For the text-containing cell, return its midpoint in (x, y) coordinate format. 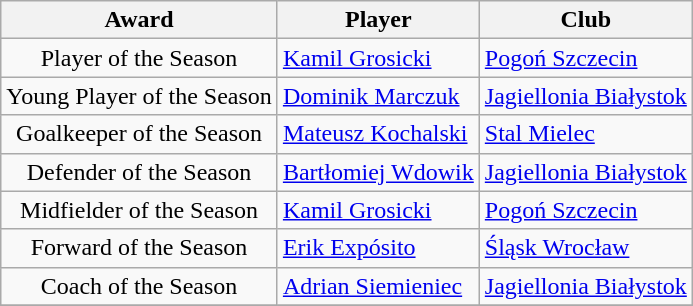
Stal Mielec (586, 134)
Mateusz Kochalski (378, 134)
Midfielder of the Season (140, 210)
Club (586, 20)
Dominik Marczuk (378, 96)
Award (140, 20)
Goalkeeper of the Season (140, 134)
Player of the Season (140, 58)
Defender of the Season (140, 172)
Erik Expósito (378, 248)
Coach of the Season (140, 286)
Young Player of the Season (140, 96)
Player (378, 20)
Bartłomiej Wdowik (378, 172)
Adrian Siemieniec (378, 286)
Śląsk Wrocław (586, 248)
Forward of the Season (140, 248)
